Return (X, Y) of the center of cell containing provided text 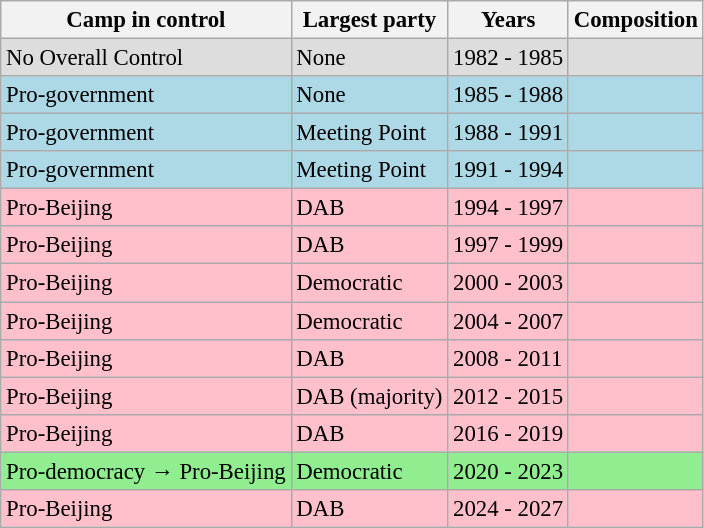
1985 - 1988 (508, 95)
2000 - 2003 (508, 283)
Camp in control (146, 20)
1982 - 1985 (508, 58)
2012 - 2015 (508, 396)
Composition (636, 20)
2008 - 2011 (508, 358)
2020 - 2023 (508, 471)
No Overall Control (146, 58)
1991 - 1994 (508, 170)
1988 - 1991 (508, 133)
Largest party (370, 20)
Years (508, 20)
2004 - 2007 (508, 321)
1994 - 1997 (508, 208)
2024 - 2027 (508, 509)
DAB (majority) (370, 396)
Pro-democracy → Pro-Beijing (146, 471)
1997 - 1999 (508, 245)
2016 - 2019 (508, 433)
